Return (x, y) of the center of cell containing provided text 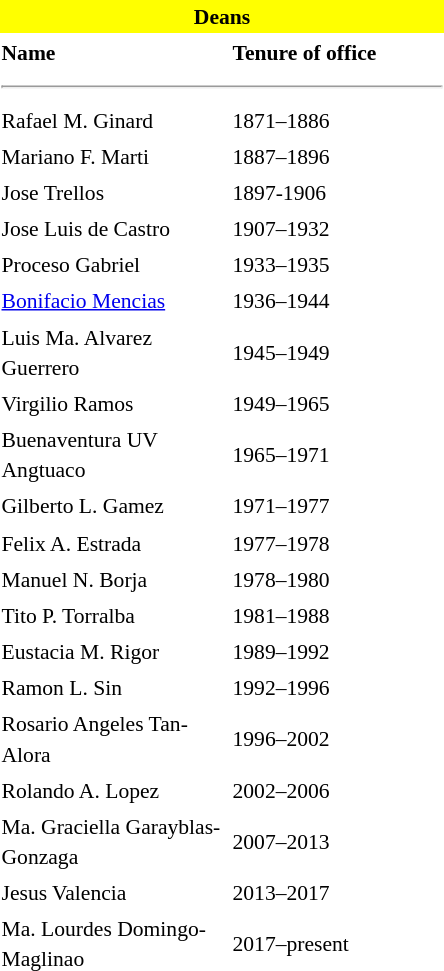
Eustacia M. Rigor (114, 652)
Deans (222, 16)
1897-1906 (338, 192)
Jose Trellos (114, 192)
Name (114, 52)
Manuel N. Borja (114, 578)
1936–1944 (338, 300)
1992–1996 (338, 688)
Buenaventura UV Angtuaco (114, 454)
1989–1992 (338, 652)
1978–1980 (338, 578)
Jesus Valencia (114, 892)
1949–1965 (338, 404)
Jose Luis de Castro (114, 228)
Gilberto L. Gamez (114, 506)
Rosario Angeles Tan-Alora (114, 738)
1933–1935 (338, 264)
Proceso Gabriel (114, 264)
Rolando A. Lopez (114, 790)
Tenure of office (338, 52)
Luis Ma. Alvarez Guerrero (114, 352)
Ramon L. Sin (114, 688)
1981–1988 (338, 614)
Felix A. Estrada (114, 542)
1965–1971 (338, 454)
1871–1886 (338, 120)
Tito P. Torralba (114, 614)
2002–2006 (338, 790)
2013–2017 (338, 892)
Bonifacio Mencias (114, 300)
1945–1949 (338, 352)
1907–1932 (338, 228)
2007–2013 (338, 842)
Rafael M. Ginard (114, 120)
1977–1978 (338, 542)
Ma. Graciella Garayblas-Gonzaga (114, 842)
Mariano F. Marti (114, 156)
1887–1896 (338, 156)
1971–1977 (338, 506)
1996–2002 (338, 738)
Virgilio Ramos (114, 404)
